Capture the cell that displays the provided text and extract its [x, y] central coordinate. 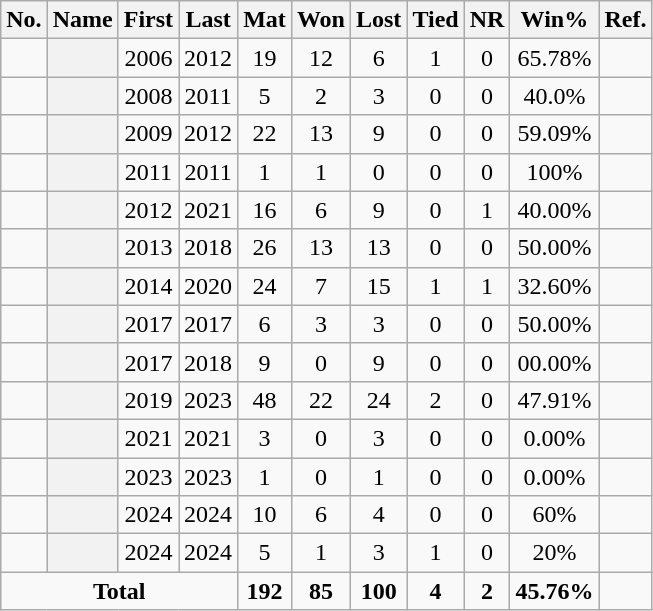
16 [265, 210]
2013 [148, 248]
2006 [148, 58]
Total [120, 591]
32.60% [554, 286]
No. [24, 20]
2020 [208, 286]
NR [487, 20]
15 [378, 286]
7 [320, 286]
47.91% [554, 400]
2014 [148, 286]
Ref. [626, 20]
19 [265, 58]
Name [82, 20]
40.00% [554, 210]
20% [554, 553]
85 [320, 591]
59.09% [554, 134]
Won [320, 20]
100 [378, 591]
2009 [148, 134]
Mat [265, 20]
48 [265, 400]
45.76% [554, 591]
100% [554, 172]
2019 [148, 400]
12 [320, 58]
192 [265, 591]
Lost [378, 20]
10 [265, 515]
60% [554, 515]
2008 [148, 96]
Tied [436, 20]
First [148, 20]
26 [265, 248]
00.00% [554, 362]
65.78% [554, 58]
Win% [554, 20]
40.0% [554, 96]
Last [208, 20]
